From the cell containing the given text, extract its center point as [x, y] coordinate. 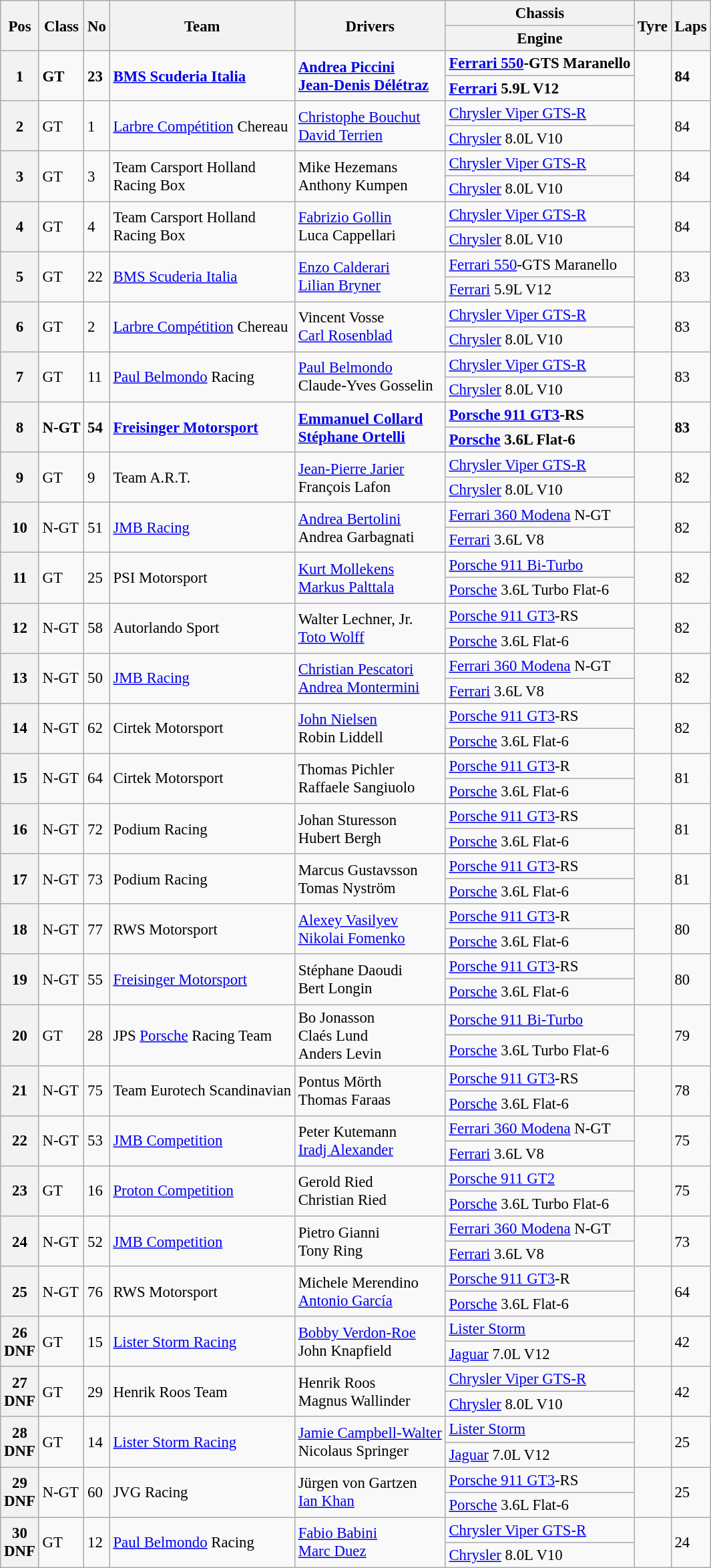
58 [97, 627]
29DNF [20, 1493]
Marcus Gustavsson Tomas Nyström [370, 878]
52 [97, 1242]
Proton Competition [202, 1191]
30DNF [20, 1542]
Tyre [653, 25]
10 [20, 527]
Enzo Calderari Lilian Bryner [370, 276]
20 [20, 1035]
Pos [20, 25]
Andrea Piccini Jean-Denis Délétraz [370, 76]
Fabio Babini Marc Duez [370, 1542]
79 [690, 1035]
Autorlando Sport [202, 627]
60 [97, 1493]
Christian Pescatori Andrea Montermini [370, 678]
28DNF [20, 1442]
54 [97, 427]
PSI Motorsport [202, 578]
Kurt Mollekens Markus Palttala [370, 578]
19 [20, 980]
Engine [539, 39]
Christophe Bouchut David Terrien [370, 125]
62 [97, 729]
Alexey Vasilyev Nikolai Fomenko [370, 929]
Henrik Roos Magnus Wallinder [370, 1391]
Vincent Vosse Carl Rosenblad [370, 327]
Andrea Bertolini Andrea Garbagnati [370, 527]
Emmanuel Collard Stéphane Ortelli [370, 427]
72 [97, 829]
Peter Kutemann Iradj Alexander [370, 1140]
Pontus Mörth Thomas Faraas [370, 1091]
7 [20, 376]
Team A.R.T. [202, 478]
Bo Jonasson Claés Lund Anders Levin [370, 1035]
John Nielsen Robin Liddell [370, 729]
5 [20, 276]
Stéphane Daoudi Bert Longin [370, 980]
Drivers [370, 25]
Jamie Campbell-Walter Nicolaus Springer [370, 1442]
53 [97, 1140]
18 [20, 929]
JVG Racing [202, 1493]
Henrik Roos Team [202, 1391]
Team [202, 25]
28 [97, 1035]
Thomas Pichler Raffaele Sangiuolo [370, 778]
17 [20, 878]
No [97, 25]
Laps [690, 25]
Class [61, 25]
Gerold Ried Christian Ried [370, 1191]
Bobby Verdon-Roe John Knapfield [370, 1342]
Walter Lechner, Jr. Toto Wolff [370, 627]
Jean-Pierre Jarier François Lafon [370, 478]
Porsche 911 GT2 [539, 1179]
50 [97, 678]
Chassis [539, 13]
Michele Merendino Antonio García [370, 1291]
JPS Porsche Racing Team [202, 1035]
55 [97, 980]
8 [20, 427]
76 [97, 1291]
Team Eurotech Scandinavian [202, 1091]
26DNF [20, 1342]
51 [97, 527]
Pietro Gianni Tony Ring [370, 1242]
Johan Sturesson Hubert Bergh [370, 829]
Paul Belmondo Claude-Yves Gosselin [370, 376]
78 [690, 1091]
Jürgen von Gartzen Ian Khan [370, 1493]
27DNF [20, 1391]
Mike Hezemans Anthony Kumpen [370, 176]
6 [20, 327]
13 [20, 678]
29 [97, 1391]
77 [97, 929]
21 [20, 1091]
Fabrizio Gollin Luca Cappellari [370, 227]
